Scan for the cell matching the given text and deliver its (X, Y) coordinate at center. 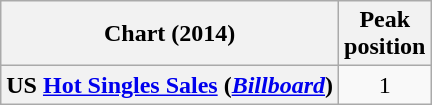
US Hot Singles Sales (Billboard) (170, 85)
Chart (2014) (170, 34)
Peakposition (385, 34)
1 (385, 85)
